Identify which cell holds the provided text, then report its [X, Y] central coordinate. 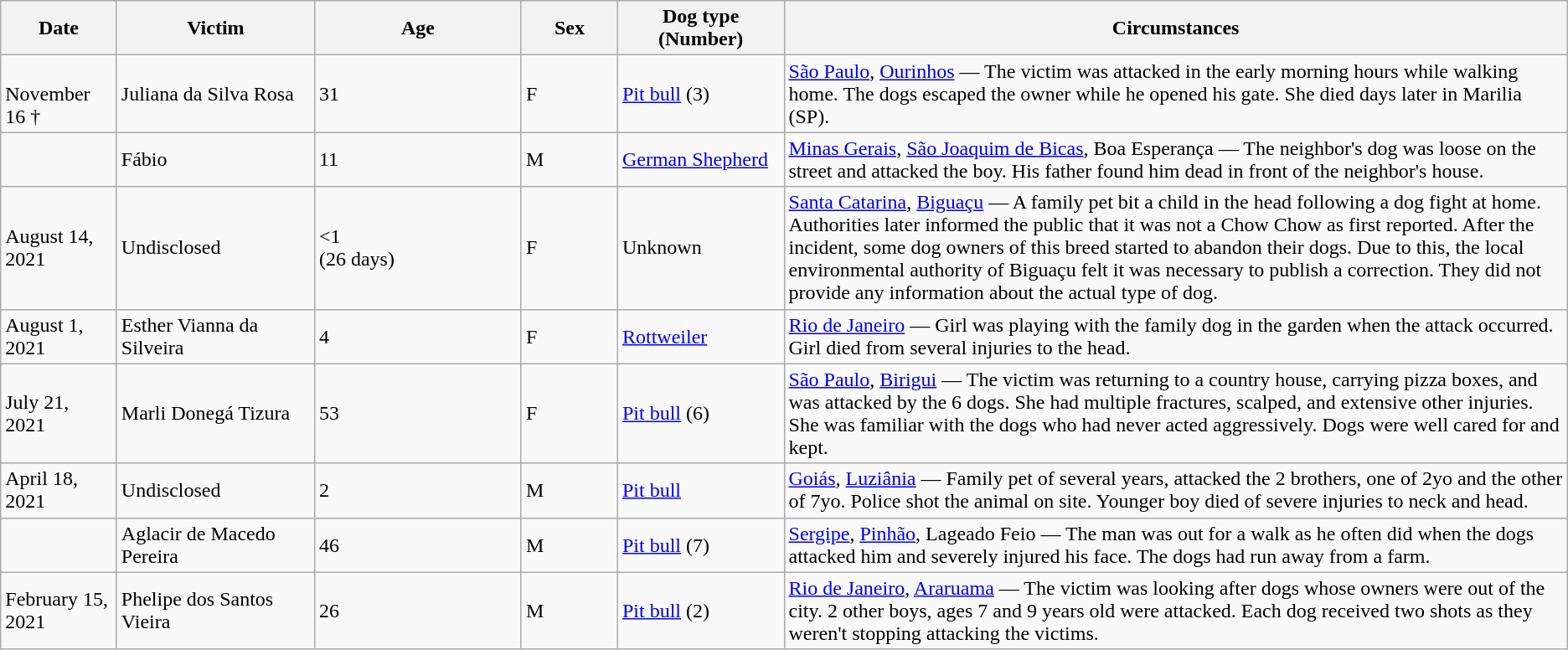
Age [417, 28]
Aglacir de Macedo Pereira [215, 544]
26 [417, 611]
August 14, 2021 [59, 248]
53 [417, 414]
Victim [215, 28]
Fábio [215, 159]
Circumstances [1176, 28]
August 1, 2021 [59, 337]
April 18, 2021 [59, 491]
Pit bull (6) [700, 414]
Pit bull [700, 491]
Esther Vianna da Silveira [215, 337]
Sex [570, 28]
Phelipe dos Santos Vieira [215, 611]
Date [59, 28]
Marli Donegá Tizura [215, 414]
July 21, 2021 [59, 414]
Rottweiler [700, 337]
February 15, 2021 [59, 611]
Pit bull (2) [700, 611]
November 16 † [59, 94]
Rio de Janeiro — Girl was playing with the family dog in the garden when the attack occurred. Girl died from several injuries to the head. [1176, 337]
German Shepherd [700, 159]
Dog type (Number) [700, 28]
46 [417, 544]
31 [417, 94]
Unknown [700, 248]
4 [417, 337]
Pit bull (7) [700, 544]
Juliana da Silva Rosa [215, 94]
Pit bull (3) [700, 94]
<1(26 days) [417, 248]
2 [417, 491]
11 [417, 159]
